Extract the (X, Y) coordinate from the center of the cell holding the provided text.  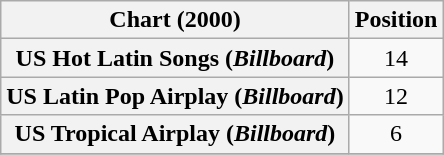
Position (396, 20)
12 (396, 96)
US Hot Latin Songs (Billboard) (175, 58)
Chart (2000) (175, 20)
14 (396, 58)
6 (396, 134)
US Tropical Airplay (Billboard) (175, 134)
US Latin Pop Airplay (Billboard) (175, 96)
